Locate the cell with the specified text and output its [x, y] center coordinate. 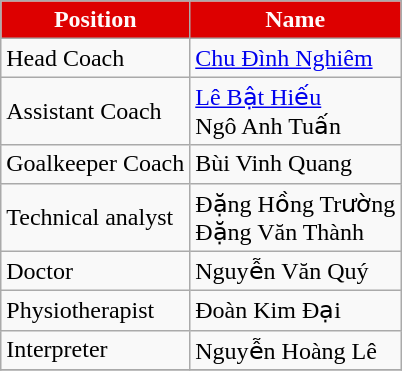
Position [96, 20]
Doctor [96, 271]
Nguyễn Hoàng Lê [296, 350]
Goalkeeper Coach [96, 164]
Bùi Vinh Quang [296, 164]
Name [296, 20]
Interpreter [96, 350]
Lê Bật Hiếu Ngô Anh Tuấn [296, 111]
Chu Đình Nghiêm [296, 58]
Nguyễn Văn Quý [296, 271]
Physiotherapist [96, 311]
Head Coach [96, 58]
Đặng Hồng Trường Đặng Văn Thành [296, 217]
Đoàn Kim Đại [296, 311]
Assistant Coach [96, 111]
Technical analyst [96, 217]
